Pinpoint the cell where the given text exists, returning its [X, Y] midpoint coordinate. 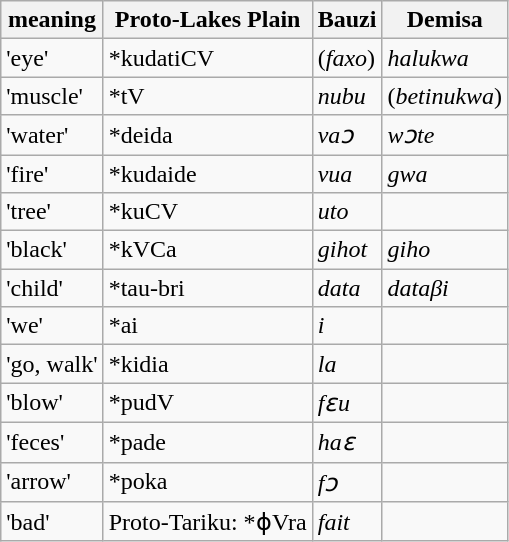
(faxo) [347, 58]
*ai [208, 326]
Bauzi [347, 20]
meaning [52, 20]
vua [347, 173]
*kudatiCV [208, 58]
'feces' [52, 442]
data [347, 288]
fait [347, 522]
i [347, 326]
'eye' [52, 58]
'go, walk' [52, 364]
uto [347, 212]
giho [445, 250]
'child' [52, 288]
'fire' [52, 173]
halukwa [445, 58]
wɔte [445, 135]
*tV [208, 96]
'blow' [52, 403]
*pudV [208, 403]
*kVCa [208, 250]
*deida [208, 135]
haɛ [347, 442]
Proto-Tariku: *ɸVra [208, 522]
'muscle' [52, 96]
dataβi [445, 288]
*kidia [208, 364]
la [347, 364]
vaɔ [347, 135]
gwa [445, 173]
(betinukwa) [445, 96]
'bad' [52, 522]
'arrow' [52, 482]
*pade [208, 442]
*kudaide [208, 173]
*tau-bri [208, 288]
'we' [52, 326]
'water' [52, 135]
*poka [208, 482]
'tree' [52, 212]
gihot [347, 250]
*kuCV [208, 212]
fɛu [347, 403]
fɔ [347, 482]
'black' [52, 250]
nubu [347, 96]
Demisa [445, 20]
Proto-Lakes Plain [208, 20]
